Return the [X, Y] coordinate for the center point of the cell that contains the specified text.  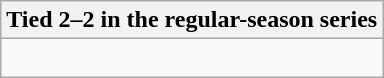
Tied 2–2 in the regular-season series [192, 20]
